Return (x, y) of the center of cell containing provided text 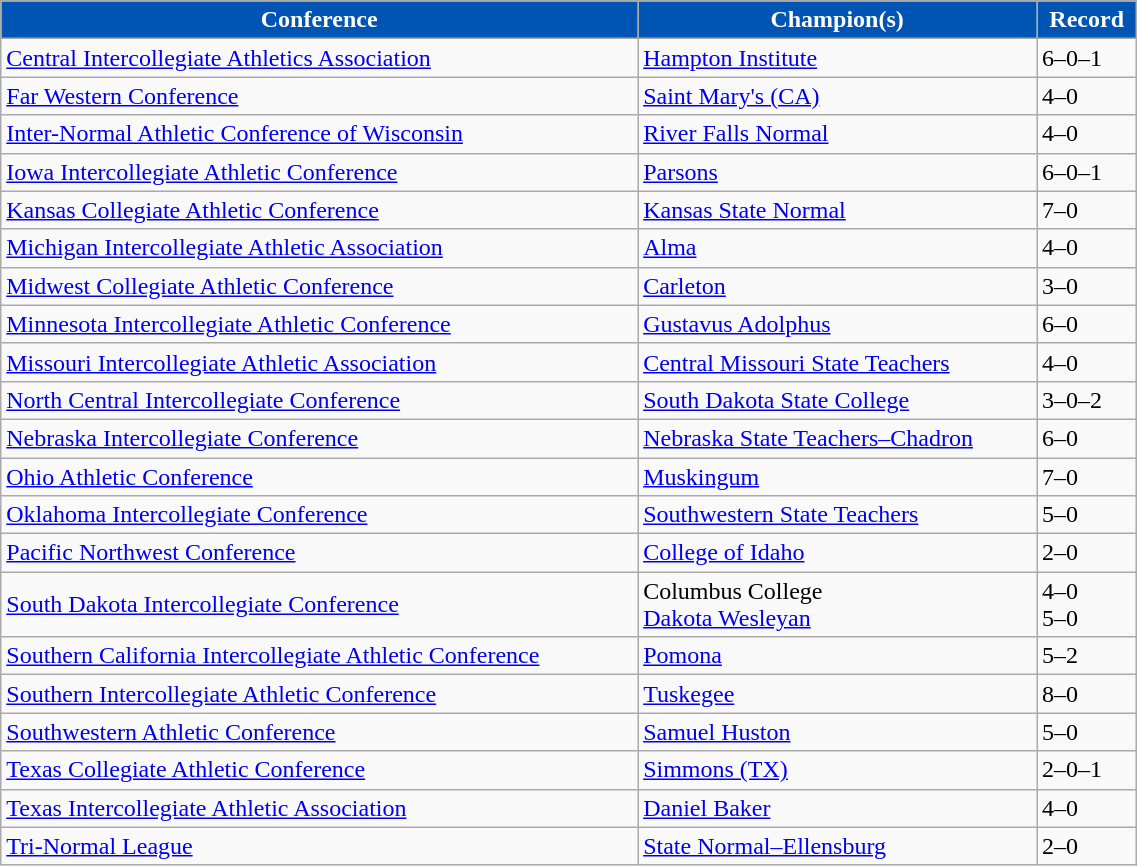
North Central Intercollegiate Conference (320, 400)
Gustavus Adolphus (838, 324)
3–0–2 (1087, 400)
Columbus CollegeDakota Wesleyan (838, 604)
5–2 (1087, 656)
Parsons (838, 172)
Champion(s) (838, 20)
Ohio Athletic Conference (320, 477)
State Normal–Ellensburg (838, 846)
College of Idaho (838, 553)
Tuskegee (838, 694)
Iowa Intercollegiate Athletic Conference (320, 172)
Inter-Normal Athletic Conference of Wisconsin (320, 134)
Alma (838, 248)
Texas Intercollegiate Athletic Association (320, 808)
Saint Mary's (CA) (838, 96)
Midwest Collegiate Athletic Conference (320, 286)
8–0 (1087, 694)
Record (1087, 20)
Southwestern State Teachers (838, 515)
Pomona (838, 656)
Southern California Intercollegiate Athletic Conference (320, 656)
Daniel Baker (838, 808)
Tri-Normal League (320, 846)
Carleton (838, 286)
Southwestern Athletic Conference (320, 732)
Minnesota Intercollegiate Athletic Conference (320, 324)
Pacific Northwest Conference (320, 553)
Samuel Huston (838, 732)
Texas Collegiate Athletic Conference (320, 770)
Central Intercollegiate Athletics Association (320, 58)
River Falls Normal (838, 134)
Far Western Conference (320, 96)
2–0–1 (1087, 770)
Central Missouri State Teachers (838, 362)
3–0 (1087, 286)
Kansas Collegiate Athletic Conference (320, 210)
Kansas State Normal (838, 210)
4–05–0 (1087, 604)
Michigan Intercollegiate Athletic Association (320, 248)
Conference (320, 20)
Missouri Intercollegiate Athletic Association (320, 362)
Southern Intercollegiate Athletic Conference (320, 694)
Muskingum (838, 477)
Nebraska Intercollegiate Conference (320, 438)
Oklahoma Intercollegiate Conference (320, 515)
South Dakota Intercollegiate Conference (320, 604)
Nebraska State Teachers–Chadron (838, 438)
Simmons (TX) (838, 770)
South Dakota State College (838, 400)
Hampton Institute (838, 58)
